Output the (X, Y) coordinate of the center of the cell containing the given text.  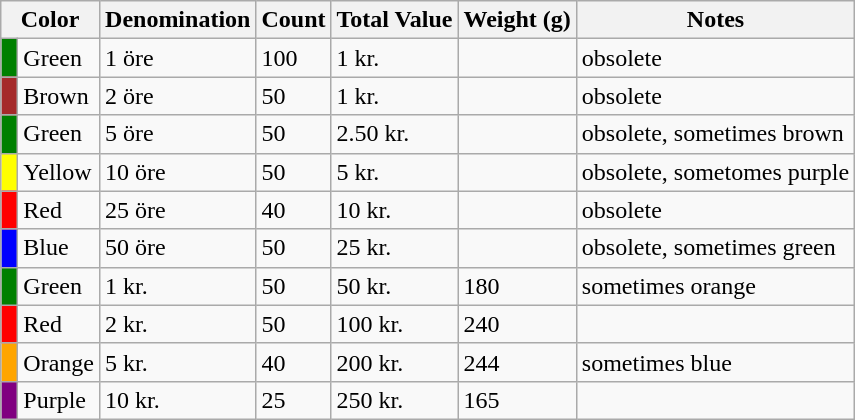
Yellow (59, 172)
Orange (59, 362)
obsolete, sometimes brown (715, 134)
sometimes orange (715, 286)
sometimes blue (715, 362)
25 (294, 400)
Count (294, 20)
obsolete, sometomes purple (715, 172)
obsolete, sometimes green (715, 248)
250 kr. (394, 400)
Purple (59, 400)
244 (517, 362)
180 (517, 286)
165 (517, 400)
2 öre (178, 96)
Color (50, 20)
25 kr. (394, 248)
200 kr. (394, 362)
Denomination (178, 20)
5 öre (178, 134)
Weight (g) (517, 20)
25 öre (178, 210)
1 öre (178, 58)
100 kr. (394, 324)
Blue (59, 248)
Notes (715, 20)
240 (517, 324)
50 kr. (394, 286)
Brown (59, 96)
Total Value (394, 20)
2.50 kr. (394, 134)
2 kr. (178, 324)
50 öre (178, 248)
10 öre (178, 172)
100 (294, 58)
